Return (x, y) of the center of cell containing provided text 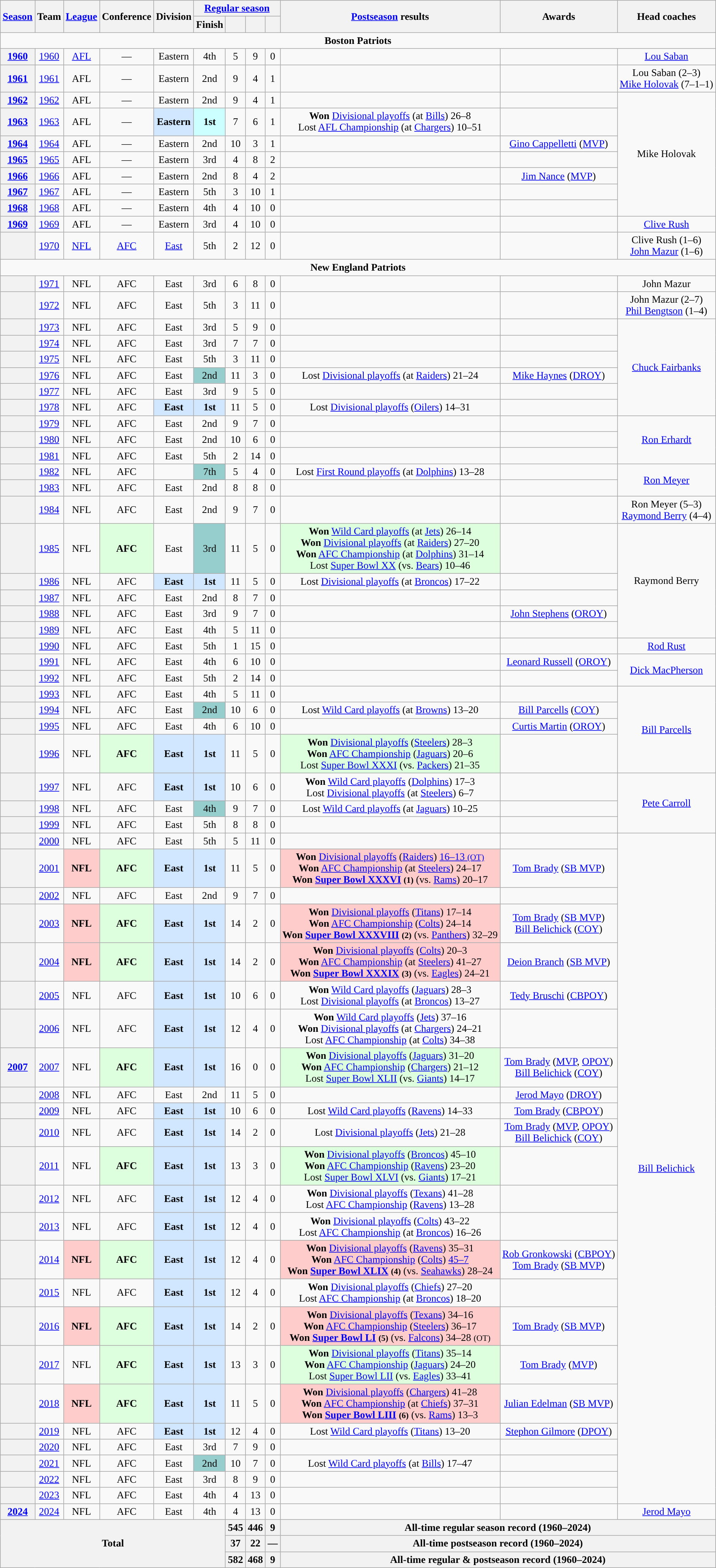
1974 (49, 343)
2014 (49, 1259)
1984 (49, 509)
Won Divisional playoffs (Ravens) 35–31 Won AFC Championship (Colts) 45–7 Won Super Bowl XLIX (4) (vs. Seahawks) 28–24 (390, 1259)
Ron Erhardt (666, 439)
2018 (49, 1404)
2009 (49, 1111)
Boston Patriots (358, 41)
1993 (49, 694)
Won Divisional playoffs (Chiefs) 27–20Lost AFC Championship (at Broncos) 18–20 (390, 1293)
2013 (49, 1226)
Pete Carroll (666, 803)
Season (18, 16)
Awards (559, 16)
Jerod Mayo (DROY) (559, 1095)
2002 (49, 896)
Tom Brady (SB MVP)Bill Belichick (COY) (559, 923)
Won Divisional playoffs (Colts) 43–22 Lost AFC Championship (at Broncos) 16–26 (390, 1226)
Won Divisional playoffs (Chargers) 41–28Won AFC Championship (at Chiefs) 37–31 Won Super Bowl LIII (6) (vs. Rams) 13–3 (390, 1404)
Won Divisional playoffs (Jaguars) 31–20Won AFC Championship (Chargers) 21–12Lost Super Bowl XLII (vs. Giants) 14–17 (390, 1067)
Won Wild Card playoffs (Dolphins) 17–3Lost Divisional playoffs (at Steelers) 6–7 (390, 787)
1982 (49, 472)
Clive Rush (1–6) John Mazur (1–6) (666, 246)
Won Wild Card playoffs (Jets) 37–16Won Divisional playoffs (at Chargers) 24–21Lost AFC Championship (at Colts) 34–38 (390, 1028)
Won Divisional playoffs (at Bills) 26–8Lost AFL Championship (at Chargers) 10–51 (390, 122)
1997 (49, 787)
2019 (49, 1431)
1978 (49, 407)
Lost Wild Card playoffs (at Browns) 13–20 (390, 710)
2000 (49, 841)
1970 (49, 246)
1995 (49, 726)
1972 (49, 306)
Tedy Bruschi (CBPOY) (559, 996)
2011 (49, 1166)
2021 (49, 1463)
1980 (49, 439)
1975 (49, 359)
1990 (49, 646)
Lost Wild Card playoffs (at Bills) 17–47 (390, 1463)
Bill Parcells (666, 730)
Rob Gronkowski (CBPOY)Tom Brady (SB MVP) (559, 1259)
All-time postseason record (1960–2024) (498, 1544)
Rod Rust (666, 646)
Julian Edelman (SB MVP) (559, 1404)
Jerod Mayo (666, 1511)
Lost First Round playoffs (at Dolphins) 13–28 (390, 472)
1983 (49, 488)
1985 (49, 549)
1981 (49, 456)
2010 (49, 1132)
Tom Brady (MVP) (559, 1365)
446 (255, 1527)
Won Divisional playoffs (Broncos) 45–10Won AFC Championship (Ravens) 23–20Lost Super Bowl XLVI (vs. Giants) 17–21 (390, 1166)
1994 (49, 710)
Leonard Russell (OROY) (559, 662)
468 (255, 1560)
2020 (49, 1447)
Raymond Berry (666, 581)
Chuck Fairbanks (666, 367)
1991 (49, 662)
2012 (49, 1199)
Lost Wild Card playoffs (Titans) 13–20 (390, 1431)
2016 (49, 1326)
1971 (49, 284)
2015 (49, 1293)
1996 (49, 754)
Clive Rush (666, 224)
2008 (49, 1095)
Won Divisional playoffs (Raiders) 16–13 (OT)Won AFC Championship (at Steelers) 24–17Won Super Bowl XXXVI (1) (vs. Rams) 20–17 (390, 868)
League (82, 16)
2017 (49, 1365)
Head coaches (666, 16)
Mike Haynes (DROY) (559, 375)
All-time regular & postseason record (1960–2024) (498, 1560)
New England Patriots (358, 268)
Deion Branch (SB MVP) (559, 962)
2023 (49, 1495)
Team (49, 16)
Ron Meyer (666, 480)
Gino Cappelletti (MVP) (559, 144)
Lost Divisional playoffs (Jets) 21–28 (390, 1132)
Won Divisional playoffs (Colts) 20–3Won AFC Championship (at Steelers) 41–27Won Super Bowl XXXIX (3) (vs. Eagles) 24–21 (390, 962)
Curtis Martin (OROY) (559, 726)
Mike Holovak (666, 154)
37 (236, 1544)
Total (113, 1544)
John Mazur (2–7) Phil Bengtson (1–4) (666, 306)
1998 (49, 808)
582 (236, 1560)
Lost Wild Card playoffs (at Jaguars) 10–25 (390, 808)
Stephon Gilmore (DPOY) (559, 1431)
Ron Meyer (5–3) Raymond Berry (4–4) (666, 509)
Finish (210, 24)
Regular season (237, 8)
1986 (49, 582)
Lost Divisional playoffs (at Raiders) 21–24 (390, 375)
Dick MacPherson (666, 670)
John Mazur (666, 284)
Lost Divisional playoffs (at Broncos) 17–22 (390, 582)
Lou Saban (2–3) Mike Holovak (7–1–1) (666, 79)
Won Divisional playoffs (Steelers) 28–3Won AFC Championship (Jaguars) 20–6Lost Super Bowl XXXI (vs. Packers) 21–35 (390, 754)
16 (236, 1067)
Postseason results (390, 16)
1973 (49, 327)
1999 (49, 825)
Won Divisional playoffs (Titans) 17–14Won AFC Championship (Colts) 24–14Won Super Bowl XXXVIII (2) (vs. Panthers) 32–29 (390, 923)
Won Wild Card playoffs (Jaguars) 28–3Lost Divisional playoffs (at Broncos) 13–27 (390, 996)
2004 (49, 962)
Conference (127, 16)
2001 (49, 868)
1987 (49, 598)
1976 (49, 375)
Won Divisional playoffs (Titans) 35–14Won AFC Championship (Jaguars) 24–20Lost Super Bowl LII (vs. Eagles) 33–41 (390, 1365)
Won Divisional playoffs (Texans) 41–28Lost AFC Championship (Ravens) 13–28 (390, 1199)
Lou Saban (666, 57)
1988 (49, 614)
545 (236, 1527)
2003 (49, 923)
2006 (49, 1028)
Lost Wild Card playoffs (Ravens) 14–33 (390, 1111)
1979 (49, 423)
15 (255, 646)
2005 (49, 996)
Bill Parcells (COY) (559, 710)
Division (174, 16)
2022 (49, 1479)
Tom Brady (CBPOY) (559, 1111)
Jim Nance (MVP) (559, 176)
John Stephens (OROY) (559, 614)
1989 (49, 630)
7th (210, 472)
1977 (49, 391)
Lost Divisional playoffs (Oilers) 14–31 (390, 407)
Bill Belichick (666, 1168)
1992 (49, 678)
All-time regular season record (1960–2024) (498, 1527)
Won Divisional playoffs (Texans) 34–16Won AFC Championship (Steelers) 36–17Won Super Bowl LI (5) (vs. Falcons) 34–28 (OT) (390, 1326)
22 (255, 1544)
